Pinpoint the cell where the given text exists, returning its (X, Y) midpoint coordinate. 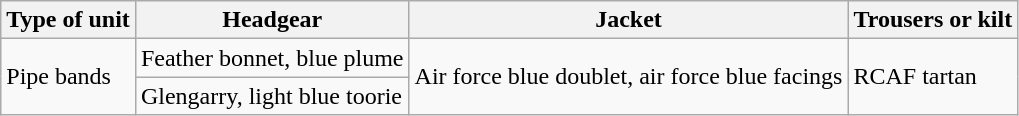
RCAF tartan (933, 77)
Trousers or kilt (933, 20)
Glengarry, light blue toorie (272, 96)
Type of unit (68, 20)
Jacket (628, 20)
Air force blue doublet, air force blue facings (628, 77)
Pipe bands (68, 77)
Headgear (272, 20)
Feather bonnet, blue plume (272, 58)
